Return the (x, y) coordinate for the center point of the cell that contains the specified text.  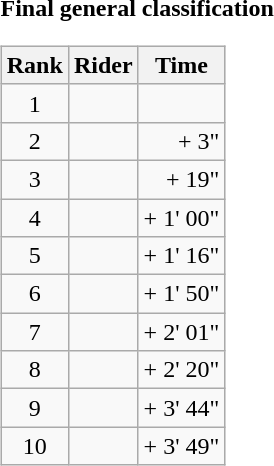
8 (34, 370)
Time (182, 65)
Rider (103, 65)
9 (34, 408)
+ 2' 01" (182, 332)
Rank (34, 65)
1 (34, 103)
7 (34, 332)
+ 3' 49" (182, 446)
+ 1' 00" (182, 217)
5 (34, 256)
10 (34, 446)
+ 1' 50" (182, 294)
+ 2' 20" (182, 370)
2 (34, 141)
6 (34, 294)
+ 3" (182, 141)
4 (34, 217)
+ 1' 16" (182, 256)
+ 19" (182, 179)
3 (34, 179)
+ 3' 44" (182, 408)
